Return (X, Y) of the center of cell containing provided text 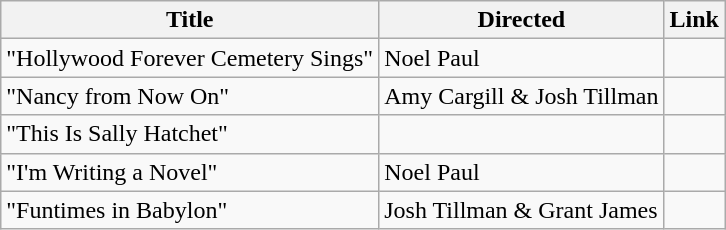
Link (694, 20)
"This Is Sally Hatchet" (190, 134)
Amy Cargill & Josh Tillman (522, 96)
Josh Tillman & Grant James (522, 210)
"Nancy from Now On" (190, 96)
Title (190, 20)
"Hollywood Forever Cemetery Sings" (190, 58)
"I'm Writing a Novel" (190, 172)
"Funtimes in Babylon" (190, 210)
Directed (522, 20)
